Output the [X, Y] coordinate of the center of the cell containing the given text.  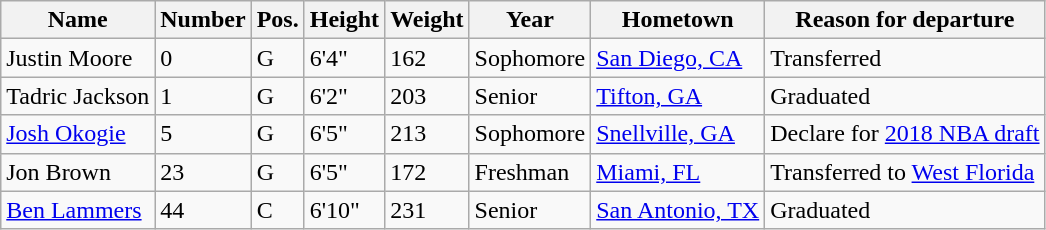
San Diego, CA [678, 58]
San Antonio, TX [678, 210]
44 [203, 210]
Pos. [278, 20]
Ben Lammers [78, 210]
Year [530, 20]
Justin Moore [78, 58]
Miami, FL [678, 172]
231 [427, 210]
Height [344, 20]
1 [203, 96]
172 [427, 172]
Reason for departure [905, 20]
C [278, 210]
Name [78, 20]
Tadric Jackson [78, 96]
203 [427, 96]
Transferred [905, 58]
5 [203, 134]
Tifton, GA [678, 96]
Hometown [678, 20]
Declare for 2018 NBA draft [905, 134]
Jon Brown [78, 172]
6'4" [344, 58]
162 [427, 58]
6'10" [344, 210]
Transferred to West Florida [905, 172]
6'2" [344, 96]
Josh Okogie [78, 134]
23 [203, 172]
Snellville, GA [678, 134]
0 [203, 58]
213 [427, 134]
Number [203, 20]
Weight [427, 20]
Freshman [530, 172]
